Determine the [X, Y] coordinate at the center of the cell enclosing the given text.  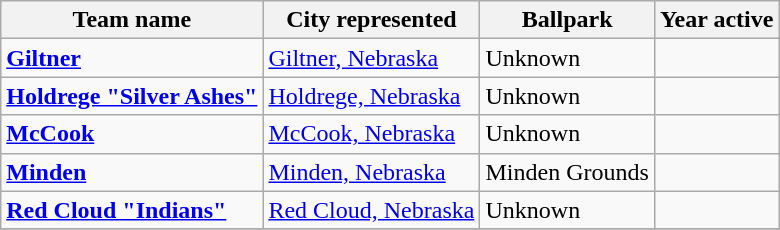
Giltner [132, 58]
Minden [132, 172]
Team name [132, 20]
Minden Grounds [567, 172]
Minden, Nebraska [372, 172]
Ballpark [567, 20]
Holdrege, Nebraska [372, 96]
Giltner, Nebraska [372, 58]
McCook, Nebraska [372, 134]
Red Cloud "Indians" [132, 210]
Red Cloud, Nebraska [372, 210]
McCook [132, 134]
Year active [716, 20]
City represented [372, 20]
Holdrege "Silver Ashes" [132, 96]
